Output the [X, Y] coordinate of the center of the cell containing the given text.  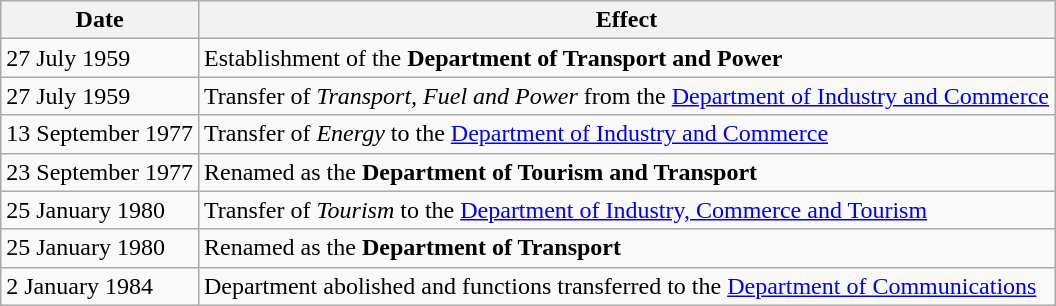
Renamed as the Department of Transport [626, 248]
Department abolished and functions transferred to the Department of Communications [626, 286]
Establishment of the Department of Transport and Power [626, 58]
Effect [626, 20]
Date [100, 20]
Transfer of Energy to the Department of Industry and Commerce [626, 134]
Renamed as the Department of Tourism and Transport [626, 172]
2 January 1984 [100, 286]
13 September 1977 [100, 134]
23 September 1977 [100, 172]
Transfer of Transport, Fuel and Power from the Department of Industry and Commerce [626, 96]
Transfer of Tourism to the Department of Industry, Commerce and Tourism [626, 210]
